Output the (x, y) coordinate of the center of the cell containing the given text.  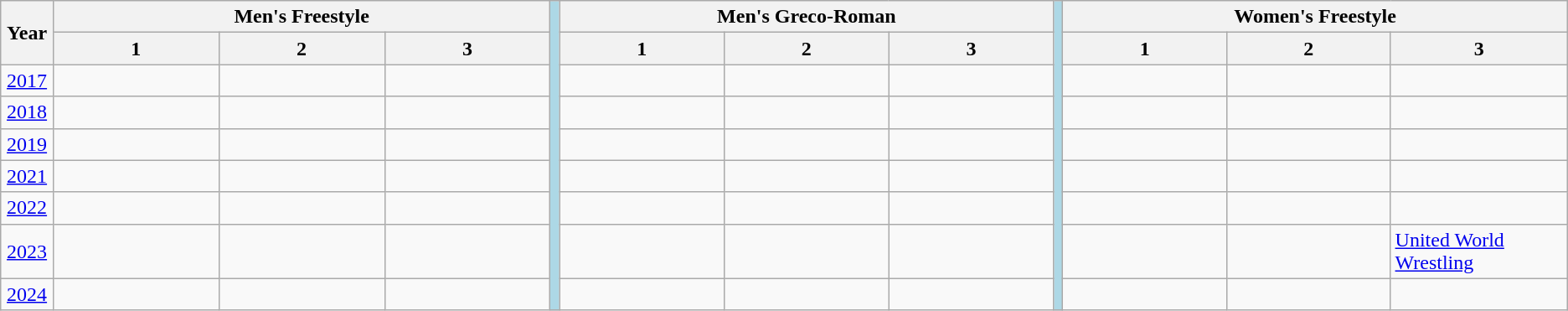
2021 (27, 176)
Year (27, 33)
2024 (27, 294)
2023 (27, 251)
2019 (27, 144)
Men's Freestyle (302, 17)
Men's Greco-Roman (807, 17)
2018 (27, 112)
United World Wrestling (1479, 251)
2017 (27, 80)
2022 (27, 208)
Women's Freestyle (1315, 17)
